Identify which cell holds the provided text, then report its [x, y] central coordinate. 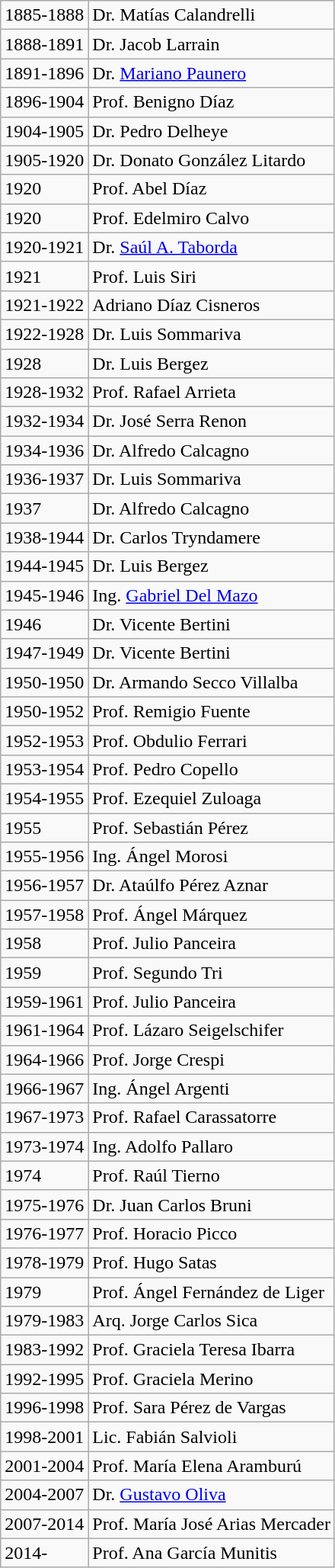
Prof. Horacio Picco [212, 1233]
1979 [44, 1292]
1978-1979 [44, 1262]
1921 [44, 276]
Arq. Jorge Carlos Sica [212, 1321]
1964-1966 [44, 1060]
1955 [44, 827]
Dr. Matías Calandrelli [212, 15]
1891-1896 [44, 73]
2004-2007 [44, 1495]
1920-1921 [44, 247]
Dr. Saúl A. Taborda [212, 247]
Dr. Jacob Larrain [212, 44]
1921-1922 [44, 305]
Prof. Lázaro Seigelschifer [212, 1031]
Prof. Edelmiro Calvo [212, 218]
Prof. Graciela Merino [212, 1379]
1946 [44, 624]
Prof. María José Arias Mercader [212, 1524]
Prof. Ángel Fernández de Liger [212, 1292]
2014- [44, 1553]
1904-1905 [44, 131]
Ing. Adolfo Pallaro [212, 1146]
Prof. Raúl Tierno [212, 1175]
Dr. Juan Carlos Bruni [212, 1204]
Prof. Ezequiel Zuloaga [212, 798]
Prof. Ana García Munitis [212, 1553]
1928 [44, 364]
1945-1946 [44, 595]
1956-1957 [44, 886]
1957-1958 [44, 915]
Dr. Carlos Tryndamere [212, 537]
Prof. Abel Díaz [212, 189]
1952-1953 [44, 740]
Dr. Donato González Litardo [212, 160]
Prof. María Elena Aramburú [212, 1466]
Ing. Ángel Morosi [212, 857]
1934-1936 [44, 451]
Prof. Ángel Márquez [212, 915]
Prof. Obdulio Ferrari [212, 740]
1896-1904 [44, 102]
Adriano Díaz Cisneros [212, 305]
Prof. Jorge Crespi [212, 1060]
2007-2014 [44, 1524]
Prof. Graciela Teresa Ibarra [212, 1350]
1961-1964 [44, 1031]
1954-1955 [44, 798]
Dr. Armando Secco Villalba [212, 682]
1938-1944 [44, 537]
1998-2001 [44, 1437]
Lic. Fabián Salvioli [212, 1437]
Dr. Pedro Delheye [212, 131]
1958 [44, 944]
1996-1998 [44, 1408]
1992-1995 [44, 1379]
1973-1974 [44, 1146]
1922-1928 [44, 334]
1953-1954 [44, 769]
1888-1891 [44, 44]
Prof. Hugo Satas [212, 1262]
1937 [44, 508]
1928-1932 [44, 393]
1947-1949 [44, 653]
1950-1952 [44, 711]
1905-1920 [44, 160]
1979-1983 [44, 1321]
1959-1961 [44, 1002]
Prof. Luis Siri [212, 276]
Ing. Gabriel Del Mazo [212, 595]
2001-2004 [44, 1466]
1885-1888 [44, 15]
1966-1967 [44, 1089]
1959 [44, 973]
Prof. Segundo Tri [212, 973]
1944-1945 [44, 566]
Prof. Sebastián Pérez [212, 827]
1955-1956 [44, 857]
1975-1976 [44, 1204]
Prof. Benigno Díaz [212, 102]
1976-1977 [44, 1233]
Prof. Rafael Arrieta [212, 393]
Dr. Ataúlfo Pérez Aznar [212, 886]
Prof. Remigio Fuente [212, 711]
1932-1934 [44, 422]
1936-1937 [44, 479]
Dr. José Serra Renon [212, 422]
Prof. Sara Pérez de Vargas [212, 1408]
1974 [44, 1175]
Ing. Ángel Argenti [212, 1089]
Prof. Pedro Copello [212, 769]
Prof. Rafael Carassatorre [212, 1117]
1950-1950 [44, 682]
Dr. Gustavo Oliva [212, 1495]
Dr. Mariano Paunero [212, 73]
1967-1973 [44, 1117]
1983-1992 [44, 1350]
